Find where the given text appears and provide that cell's center as (X, Y) coordinate. 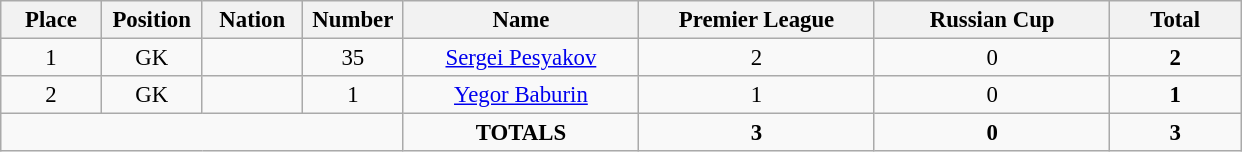
Nation (252, 20)
Sergei Pesyakov (521, 58)
Place (52, 20)
Total (1176, 20)
Position (152, 20)
TOTALS (521, 133)
Name (521, 20)
35 (354, 58)
Yegor Baburin (521, 95)
Number (354, 20)
Russian Cup (992, 20)
Premier League (757, 20)
